Pinpoint the cell where the given text exists, returning its (x, y) midpoint coordinate. 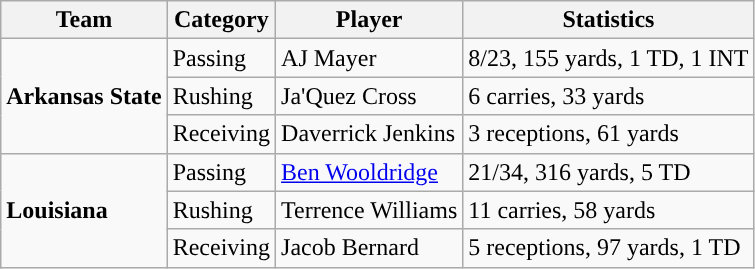
Player (370, 20)
5 receptions, 97 yards, 1 TD (608, 248)
6 carries, 33 yards (608, 96)
Category (221, 20)
11 carries, 58 yards (608, 210)
Ja'Quez Cross (370, 96)
Louisiana (84, 210)
21/34, 316 yards, 5 TD (608, 172)
AJ Mayer (370, 58)
8/23, 155 yards, 1 TD, 1 INT (608, 58)
Jacob Bernard (370, 248)
Arkansas State (84, 96)
3 receptions, 61 yards (608, 134)
Terrence Williams (370, 210)
Ben Wooldridge (370, 172)
Team (84, 20)
Statistics (608, 20)
Daverrick Jenkins (370, 134)
